Find where the given text appears and provide that cell's center as (X, Y) coordinate. 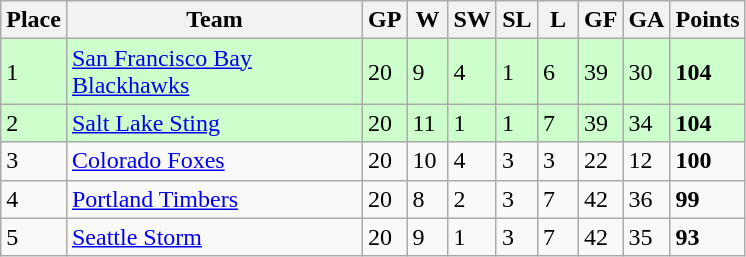
Portland Timbers (214, 199)
22 (601, 161)
99 (708, 199)
W (428, 20)
GA (646, 20)
8 (428, 199)
93 (708, 237)
35 (646, 237)
10 (428, 161)
Place (34, 20)
36 (646, 199)
GP (385, 20)
SL (516, 20)
12 (646, 161)
100 (708, 161)
SW (472, 20)
L (558, 20)
GF (601, 20)
Team (214, 20)
Seattle Storm (214, 237)
11 (428, 123)
30 (646, 72)
5 (34, 237)
Salt Lake Sting (214, 123)
Colorado Foxes (214, 161)
San Francisco Bay Blackhawks (214, 72)
34 (646, 123)
Points (708, 20)
6 (558, 72)
